Locate the cell with the specified text and output its (X, Y) center coordinate. 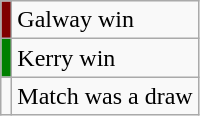
Match was a draw (105, 96)
Galway win (105, 20)
Kerry win (105, 58)
